Pinpoint the cell where the given text exists, returning its [X, Y] midpoint coordinate. 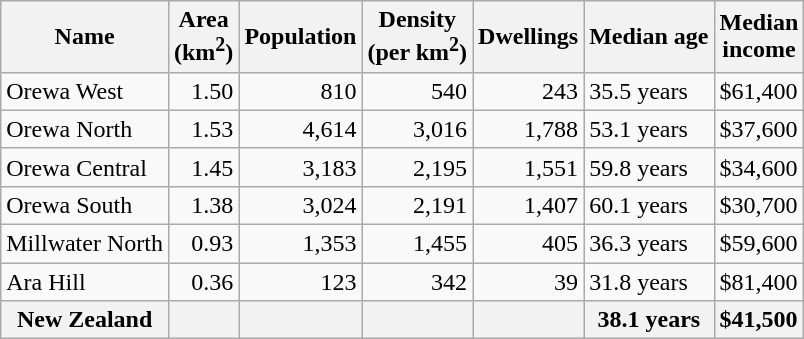
1.50 [203, 91]
Orewa South [85, 205]
Orewa West [85, 91]
3,016 [418, 129]
1.38 [203, 205]
$81,400 [759, 282]
$37,600 [759, 129]
1,407 [528, 205]
Density(per km2) [418, 37]
Area(km2) [203, 37]
1,353 [300, 244]
810 [300, 91]
540 [418, 91]
Name [85, 37]
Population [300, 37]
243 [528, 91]
123 [300, 282]
60.1 years [649, 205]
1,455 [418, 244]
38.1 years [649, 320]
Ara Hill [85, 282]
$41,500 [759, 320]
$61,400 [759, 91]
Median age [649, 37]
4,614 [300, 129]
$30,700 [759, 205]
$34,600 [759, 167]
59.8 years [649, 167]
1.45 [203, 167]
405 [528, 244]
342 [418, 282]
2,195 [418, 167]
1,551 [528, 167]
53.1 years [649, 129]
0.36 [203, 282]
$59,600 [759, 244]
Millwater North [85, 244]
2,191 [418, 205]
Medianincome [759, 37]
1,788 [528, 129]
35.5 years [649, 91]
31.8 years [649, 282]
0.93 [203, 244]
3,024 [300, 205]
1.53 [203, 129]
3,183 [300, 167]
Dwellings [528, 37]
Orewa North [85, 129]
36.3 years [649, 244]
39 [528, 282]
Orewa Central [85, 167]
New Zealand [85, 320]
